Locate the cell with the specified text and output its [x, y] center coordinate. 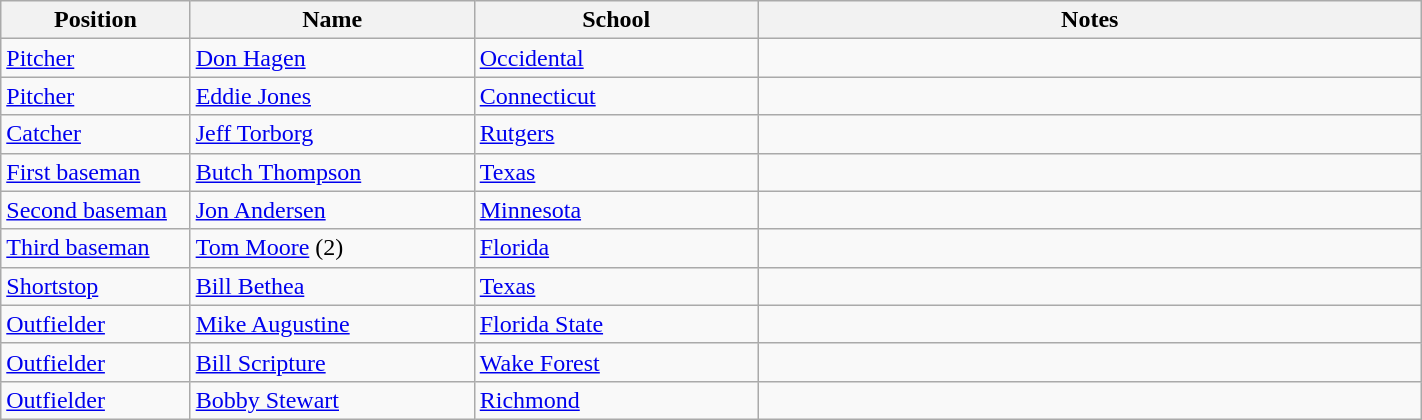
Bill Scripture [332, 362]
Wake Forest [616, 362]
Bobby Stewart [332, 400]
Bill Bethea [332, 286]
Jon Andersen [332, 210]
Notes [1090, 20]
Shortstop [96, 286]
Florida State [616, 324]
Eddie Jones [332, 96]
Tom Moore (2) [332, 248]
Rutgers [616, 134]
Richmond [616, 400]
School [616, 20]
Don Hagen [332, 58]
Connecticut [616, 96]
Catcher [96, 134]
Name [332, 20]
Minnesota [616, 210]
Mike Augustine [332, 324]
First baseman [96, 172]
Florida [616, 248]
Second baseman [96, 210]
Butch Thompson [332, 172]
Third baseman [96, 248]
Occidental [616, 58]
Jeff Torborg [332, 134]
Position [96, 20]
